Identify which cell holds the provided text, then report its (x, y) central coordinate. 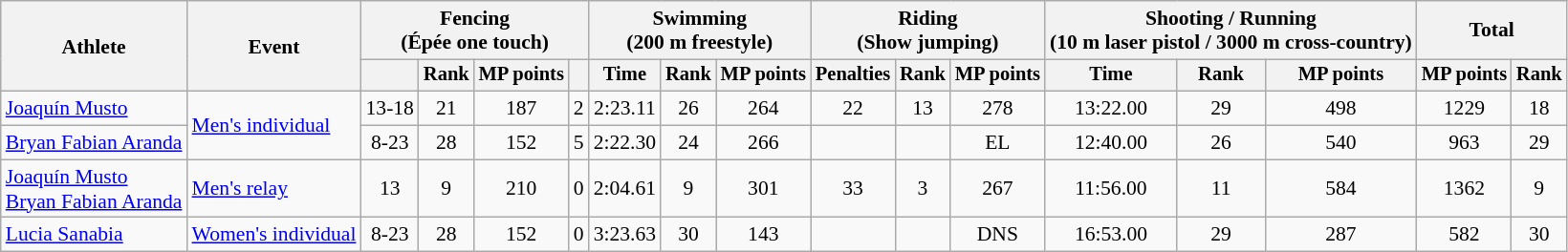
16:53.00 (1111, 235)
498 (1340, 109)
2:22.30 (625, 143)
278 (998, 109)
13-18 (389, 109)
Riding(Show jumping) (927, 31)
2 (579, 109)
Lucia Sanabia (94, 235)
2:23.11 (625, 109)
24 (688, 143)
11 (1221, 189)
Joaquín MustoBryan Fabian Aranda (94, 189)
12:40.00 (1111, 143)
287 (1340, 235)
33 (853, 189)
Total (1492, 31)
582 (1465, 235)
963 (1465, 143)
267 (998, 189)
266 (763, 143)
584 (1340, 189)
Men's individual (274, 126)
22 (853, 109)
Bryan Fabian Aranda (94, 143)
EL (998, 143)
Penalties (853, 75)
1362 (1465, 189)
264 (763, 109)
18 (1539, 109)
2:04.61 (625, 189)
Fencing(Épée one touch) (474, 31)
Men's relay (274, 189)
Women's individual (274, 235)
21 (446, 109)
Shooting / Running(10 m laser pistol / 3000 m cross-country) (1231, 31)
Athlete (94, 46)
Joaquín Musto (94, 109)
143 (763, 235)
11:56.00 (1111, 189)
1229 (1465, 109)
3:23.63 (625, 235)
187 (522, 109)
Swimming(200 m freestyle) (700, 31)
5 (579, 143)
540 (1340, 143)
301 (763, 189)
210 (522, 189)
Event (274, 46)
3 (923, 189)
DNS (998, 235)
13:22.00 (1111, 109)
